Capture the cell that displays the provided text and extract its [X, Y] central coordinate. 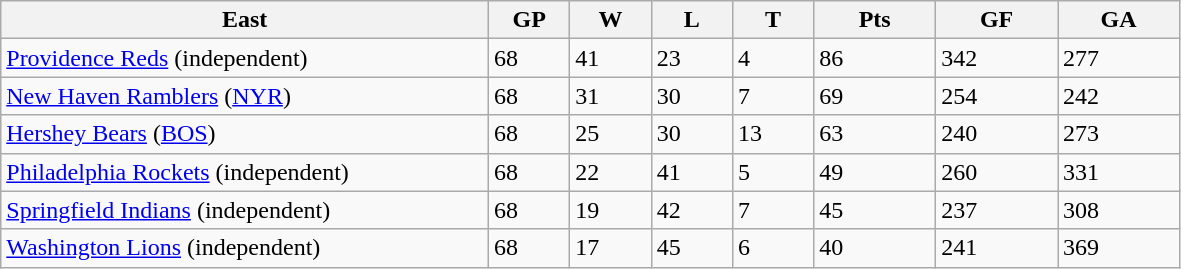
W [610, 20]
342 [997, 58]
241 [997, 248]
86 [875, 58]
42 [692, 210]
GF [997, 20]
40 [875, 248]
242 [1119, 96]
273 [1119, 134]
GP [530, 20]
17 [610, 248]
240 [997, 134]
308 [1119, 210]
277 [1119, 58]
Springfield Indians (independent) [245, 210]
49 [875, 172]
New Haven Ramblers (NYR) [245, 96]
5 [772, 172]
25 [610, 134]
69 [875, 96]
4 [772, 58]
237 [997, 210]
23 [692, 58]
13 [772, 134]
260 [997, 172]
Philadelphia Rockets (independent) [245, 172]
254 [997, 96]
331 [1119, 172]
East [245, 20]
22 [610, 172]
Pts [875, 20]
GA [1119, 20]
31 [610, 96]
63 [875, 134]
6 [772, 248]
Washington Lions (independent) [245, 248]
369 [1119, 248]
L [692, 20]
T [772, 20]
Providence Reds (independent) [245, 58]
Hershey Bears (BOS) [245, 134]
19 [610, 210]
